Locate the cell with the specified text and output its [x, y] center coordinate. 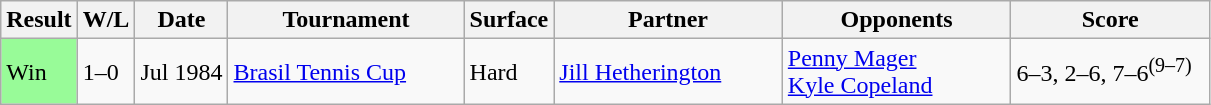
W/L [106, 20]
Score [1110, 20]
Tournament [346, 20]
Jul 1984 [182, 72]
Jill Hetherington [668, 72]
Opponents [896, 20]
1–0 [106, 72]
Hard [509, 72]
Result [39, 20]
Brasil Tennis Cup [346, 72]
Surface [509, 20]
Win [39, 72]
Penny Mager Kyle Copeland [896, 72]
Date [182, 20]
Partner [668, 20]
6–3, 2–6, 7–6(9–7) [1110, 72]
